Output the [x, y] coordinate of the center of the cell containing the given text.  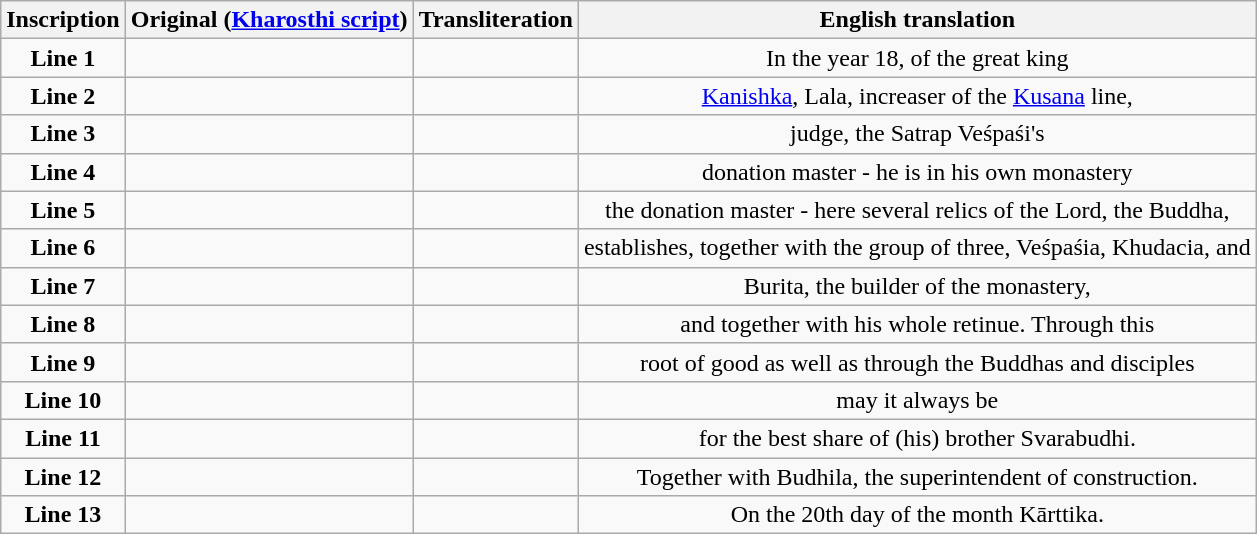
Transliteration [496, 20]
Kanishka, Lala, increaser of the Kusana line, [917, 96]
Line 12 [63, 477]
the donation master - here several relics of the Lord, the Buddha, [917, 210]
Inscription [63, 20]
Line 2 [63, 96]
establishes, together with the group of three, Veśpaśia, Khudacia, and [917, 248]
for the best share of (his) brother Svarabudhi. [917, 438]
may it always be [917, 400]
root of good as well as through the Buddhas and disciples [917, 362]
Line 6 [63, 248]
On the 20th day of the month Kārttika. [917, 515]
Line 1 [63, 58]
judge, the Satrap Veśpaśi's [917, 134]
Line 7 [63, 286]
Line 4 [63, 172]
Original (Kharosthi script) [269, 20]
Line 3 [63, 134]
and together with his whole retinue. Through this [917, 324]
Line 5 [63, 210]
Line 10 [63, 400]
English translation [917, 20]
Line 11 [63, 438]
Line 8 [63, 324]
Burita, the builder of the monastery, [917, 286]
In the year 18, of the great king [917, 58]
Line 13 [63, 515]
donation master - he is in his own monastery [917, 172]
Line 9 [63, 362]
Together with Budhila, the superintendent of construction. [917, 477]
